From the cell containing the given text, extract its center point as (x, y) coordinate. 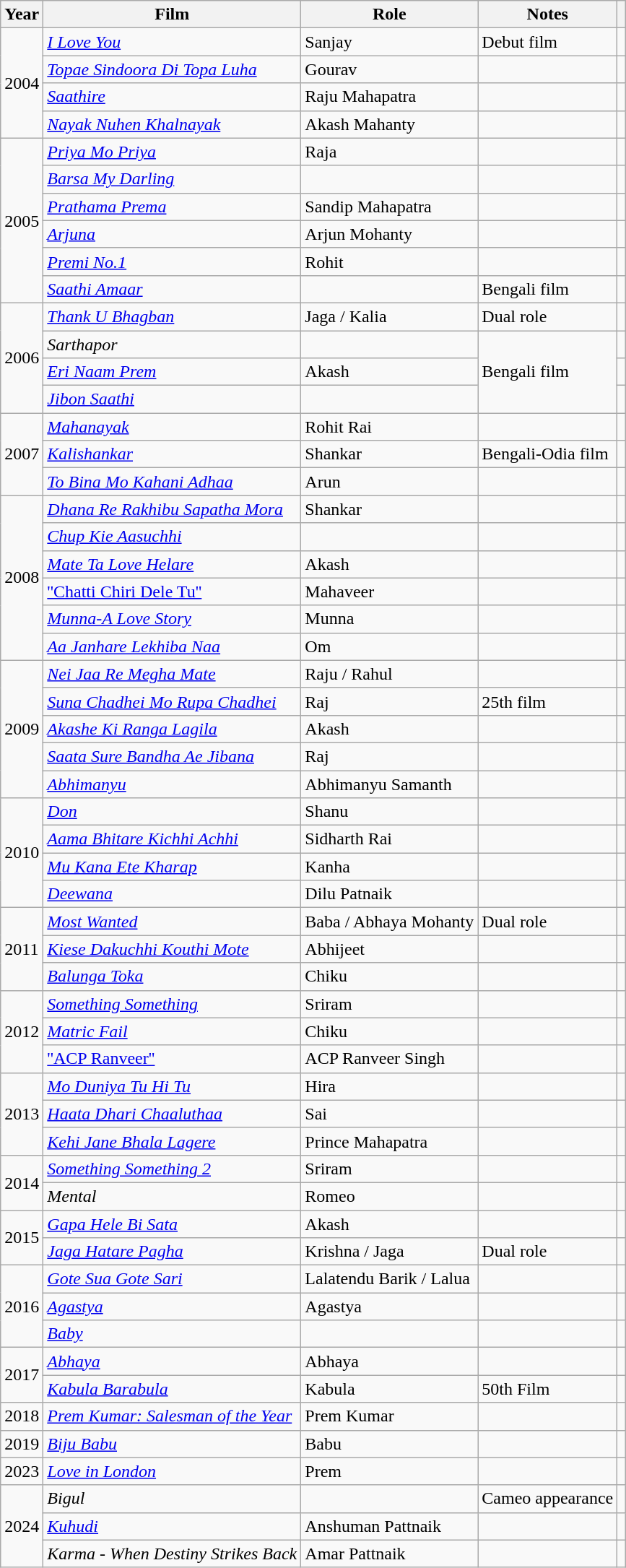
Mahaveer (390, 592)
Saathire (172, 97)
Gote Sua Gote Sari (172, 1279)
2018 (22, 1416)
Gapa Hele Bi Sata (172, 1224)
Kabula Barabula (172, 1389)
Gourav (390, 69)
Kiese Dakuchhi Kouthi Mote (172, 949)
Raja (390, 152)
Saathi Amaar (172, 289)
Nei Jaa Re Megha Mate (172, 674)
Most Wanted (172, 922)
Karma - When Destiny Strikes Back (172, 1554)
2011 (22, 949)
Bengali-Odia film (547, 454)
Kuhudi (172, 1526)
Abhijeet (390, 949)
Babu (390, 1444)
Don (172, 812)
Deewana (172, 894)
Sidharth Rai (390, 839)
Prem Kumar (390, 1416)
Mo Duniya Tu Hi Tu (172, 1086)
Arjun Mohanty (390, 234)
2013 (22, 1114)
2019 (22, 1444)
2012 (22, 1031)
Hira (390, 1086)
Chup Kie Aasuchhi (172, 537)
Jaga / Kalia (390, 316)
2024 (22, 1526)
2014 (22, 1182)
Sai (390, 1114)
Prem (390, 1471)
2006 (22, 358)
Matric Fail (172, 1031)
2010 (22, 853)
Premi No.1 (172, 261)
Notes (547, 14)
Raju / Rahul (390, 674)
2008 (22, 578)
Munna (390, 619)
Debut film (547, 42)
Kalishankar (172, 454)
Sanjay (390, 42)
Jibon Saathi (172, 399)
Aa Janhare Lekhiba Naa (172, 646)
2016 (22, 1307)
Haata Dhari Chaaluthaa (172, 1114)
Year (22, 14)
Baby (172, 1334)
Mu Kana Ete Kharap (172, 867)
Eri Naam Prem (172, 372)
2009 (22, 729)
2005 (22, 220)
Role (390, 14)
Sarthapor (172, 345)
Topae Sindoora Di Topa Luha (172, 69)
Jaga Hatare Pagha (172, 1252)
Munna-A Love Story (172, 619)
Shanu (390, 812)
Bigul (172, 1499)
Something Something (172, 1004)
Nayak Nuhen Khalnayak (172, 124)
Rohit (390, 261)
Barsa My Darling (172, 179)
Mental (172, 1196)
Krishna / Jaga (390, 1252)
Aama Bhitare Kichhi Achhi (172, 839)
Arjuna (172, 234)
Amar Pattnaik (390, 1554)
Mate Ta Love Helare (172, 564)
Balunga Toka (172, 976)
Biju Babu (172, 1444)
Romeo (390, 1196)
Saata Sure Bandha Ae Jibana (172, 756)
2004 (22, 83)
2015 (22, 1238)
Dilu Patnaik (390, 894)
''Chatti Chiri Dele Tu'' (172, 592)
Prathama Prema (172, 207)
Something Something 2 (172, 1169)
Thank U Bhagban (172, 316)
To Bina Mo Kahani Adhaa (172, 482)
2017 (22, 1375)
''ACP Ranveer'' (172, 1059)
Mahanayak (172, 427)
Baba / Abhaya Mohanty (390, 922)
Rohit Rai (390, 427)
Abhimanyu (172, 784)
2007 (22, 454)
ACP Ranveer Singh (390, 1059)
Om (390, 646)
Prince Mahapatra (390, 1141)
25th film (547, 701)
Prem Kumar: Salesman of the Year (172, 1416)
Sandip Mahapatra (390, 207)
Cameo appearance (547, 1499)
Raju Mahapatra (390, 97)
Arun (390, 482)
Kanha (390, 867)
Anshuman Pattnaik (390, 1526)
Abhimanyu Samanth (390, 784)
Dhana Re Rakhibu Sapatha Mora (172, 509)
Akash Mahanty (390, 124)
Kehi Jane Bhala Lagere (172, 1141)
Film (172, 14)
2023 (22, 1471)
Love in London (172, 1471)
50th Film (547, 1389)
Priya Mo Priya (172, 152)
I Love You (172, 42)
Akashe Ki Ranga Lagila (172, 729)
Suna Chadhei Mo Rupa Chadhei (172, 701)
Kabula (390, 1389)
Lalatendu Barik / Lalua (390, 1279)
